Find where the given text appears and provide that cell's center as [x, y] coordinate. 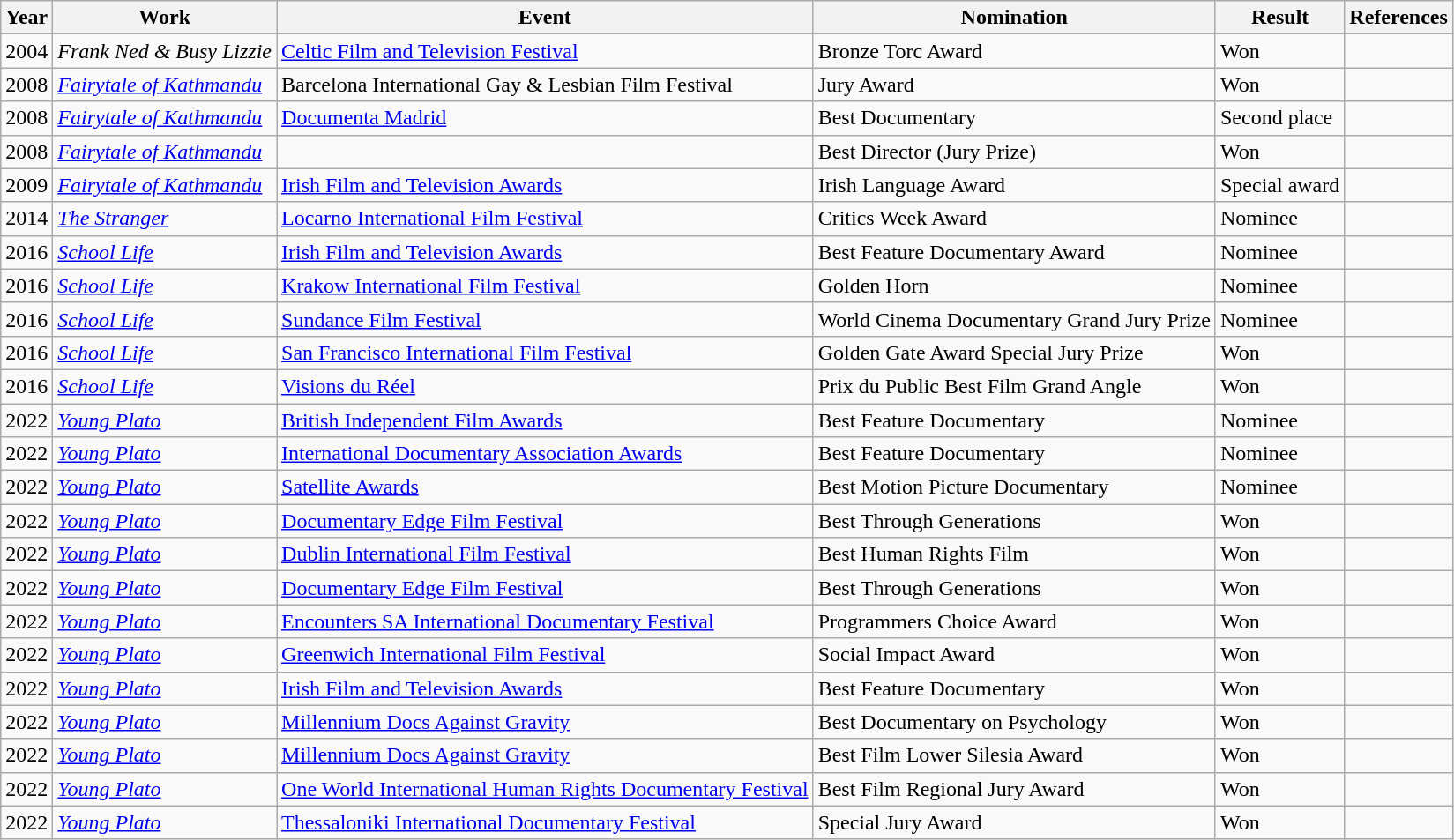
Special Jury Award [1014, 822]
San Francisco International Film Festival [545, 353]
Special award [1279, 185]
British Independent Film Awards [545, 420]
Nomination [1014, 18]
Celtic Film and Television Festival [545, 51]
Year [26, 18]
Visions du Réel [545, 386]
Encounters SA International Documentary Festival [545, 621]
2014 [26, 219]
Prix du Public Best Film Grand Angle [1014, 386]
Best Director (Jury Prize) [1014, 152]
Dublin International Film Festival [545, 554]
Documenta Madrid [545, 118]
Thessaloniki International Documentary Festival [545, 822]
Best Human Rights Film [1014, 554]
Best Film Lower Silesia Award [1014, 755]
Sundance Film Festival [545, 319]
Best Documentary on Psychology [1014, 722]
Best Feature Documentary Award [1014, 252]
Jury Award [1014, 85]
Irish Language Award [1014, 185]
Best Film Regional Jury Award [1014, 789]
Programmers Choice Award [1014, 621]
One World International Human Rights Documentary Festival [545, 789]
Work [165, 18]
Event [545, 18]
Bronze Torc Award [1014, 51]
2004 [26, 51]
Second place [1279, 118]
The Stranger [165, 219]
World Cinema Documentary Grand Jury Prize [1014, 319]
International Documentary Association Awards [545, 454]
Golden Gate Award Special Jury Prize [1014, 353]
Satellite Awards [545, 487]
Barcelona International Gay & Lesbian Film Festival [545, 85]
2009 [26, 185]
Best Documentary [1014, 118]
References [1398, 18]
Krakow International Film Festival [545, 286]
Critics Week Award [1014, 219]
Best Motion Picture Documentary [1014, 487]
Social Impact Award [1014, 655]
Greenwich International Film Festival [545, 655]
Frank Ned & Busy Lizzie [165, 51]
Result [1279, 18]
Golden Horn [1014, 286]
Locarno International Film Festival [545, 219]
